Return [X, Y] of the center of cell containing provided text 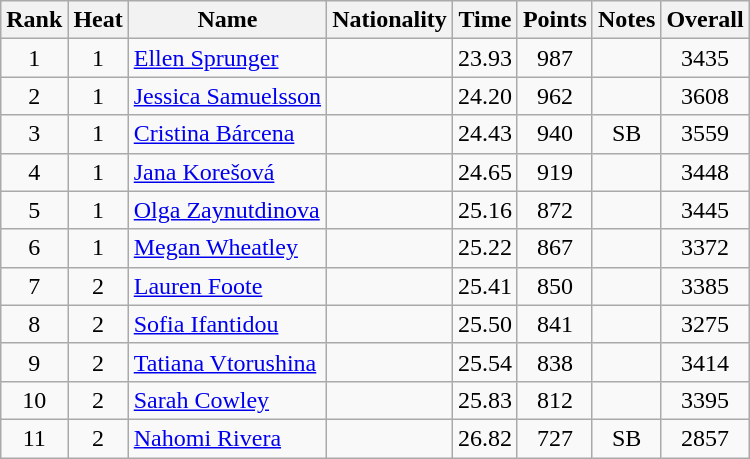
Overall [705, 20]
962 [554, 96]
Jana Korešová [227, 172]
850 [554, 286]
3275 [705, 324]
987 [554, 58]
Nationality [390, 20]
Nahomi Rivera [227, 438]
24.43 [484, 134]
9 [34, 362]
25.54 [484, 362]
3372 [705, 248]
10 [34, 400]
Olga Zaynutdinova [227, 210]
Notes [626, 20]
26.82 [484, 438]
3435 [705, 58]
3445 [705, 210]
3559 [705, 134]
2857 [705, 438]
Cristina Bárcena [227, 134]
3448 [705, 172]
25.16 [484, 210]
Ellen Sprunger [227, 58]
3 [34, 134]
3414 [705, 362]
919 [554, 172]
Jessica Samuelsson [227, 96]
3395 [705, 400]
Points [554, 20]
25.41 [484, 286]
25.83 [484, 400]
5 [34, 210]
Rank [34, 20]
841 [554, 324]
838 [554, 362]
Heat [98, 20]
Sofia Ifantidou [227, 324]
11 [34, 438]
872 [554, 210]
25.50 [484, 324]
Tatiana Vtorushina [227, 362]
940 [554, 134]
8 [34, 324]
Megan Wheatley [227, 248]
6 [34, 248]
3385 [705, 286]
24.20 [484, 96]
7 [34, 286]
25.22 [484, 248]
3608 [705, 96]
4 [34, 172]
Lauren Foote [227, 286]
727 [554, 438]
Sarah Cowley [227, 400]
Name [227, 20]
Time [484, 20]
24.65 [484, 172]
867 [554, 248]
812 [554, 400]
23.93 [484, 58]
